For the text-containing cell, return its midpoint in (X, Y) coordinate format. 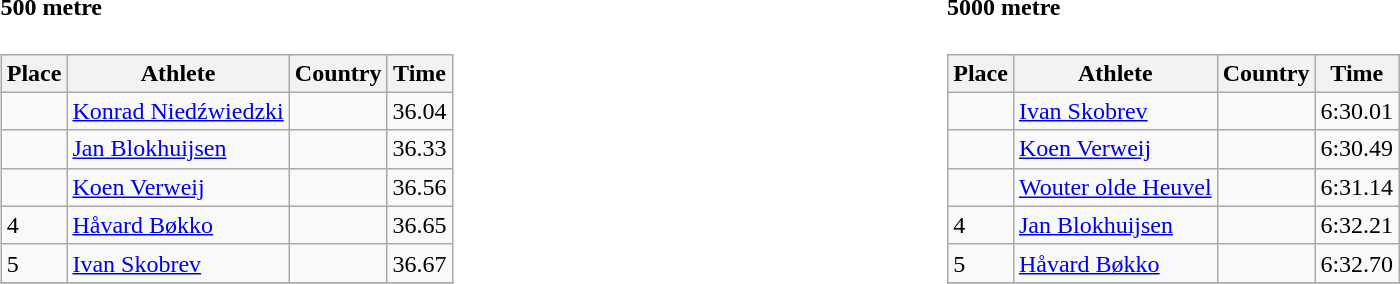
36.56 (420, 187)
6:32.21 (1357, 225)
6:31.14 (1357, 187)
36.65 (420, 225)
Wouter olde Heuvel (1115, 187)
36.33 (420, 149)
6:30.01 (1357, 111)
36.67 (420, 263)
36.04 (420, 111)
6:30.49 (1357, 149)
Konrad Niedźwiedzki (178, 111)
6:32.70 (1357, 263)
